Return the (x, y) coordinate for the center point of the cell that contains the specified text.  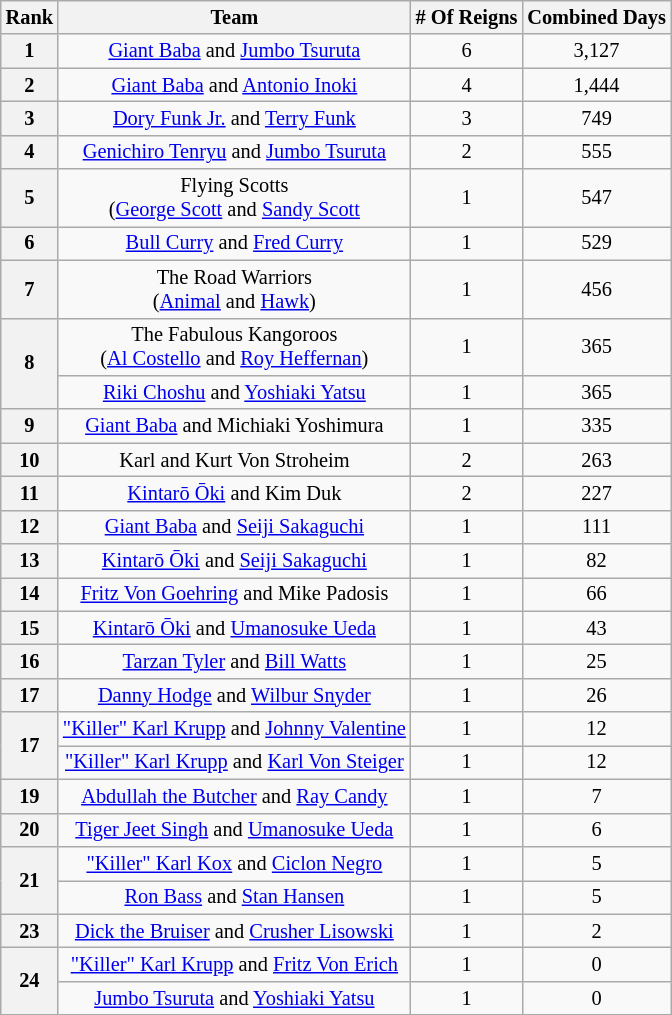
26 (596, 695)
21 (30, 880)
Ron Bass and Stan Hansen (234, 897)
Fritz Von Goehring and Mike Padosis (234, 594)
13 (30, 561)
263 (596, 460)
Tarzan Tyler and Bill Watts (234, 661)
1,444 (596, 85)
The Fabulous Kangoroos (Al Costello and Roy Heffernan) (234, 347)
Dick the Bruiser and Crusher Lisowski (234, 931)
82 (596, 561)
Giant Baba and Jumbo Tsuruta (234, 51)
Giant Baba and Michiaki Yoshimura (234, 426)
Flying Scotts (George Scott and Sandy Scott (234, 198)
Team (234, 17)
19 (30, 796)
11 (30, 493)
Danny Hodge and Wilbur Snyder (234, 695)
3,127 (596, 51)
Kintarō Ōki and Seiji Sakaguchi (234, 561)
111 (596, 527)
Kintarō Ōki and Kim Duk (234, 493)
547 (596, 198)
Genichiro Tenryu and Jumbo Tsuruta (234, 152)
Dory Funk Jr. and Terry Funk (234, 118)
66 (596, 594)
Kintarō Ōki and Umanosuke Ueda (234, 628)
Riki Choshu and Yoshiaki Yatsu (234, 392)
The Road Warriors (Animal and Hawk) (234, 289)
Giant Baba and Antonio Inoki (234, 85)
14 (30, 594)
Combined Days (596, 17)
23 (30, 931)
15 (30, 628)
Giant Baba and Seiji Sakaguchi (234, 527)
25 (596, 661)
335 (596, 426)
20 (30, 830)
227 (596, 493)
"Killer" Karl Kox and Ciclon Negro (234, 863)
16 (30, 661)
10 (30, 460)
"Killer" Karl Krupp and Fritz Von Erich (234, 964)
9 (30, 426)
Karl and Kurt Von Stroheim (234, 460)
Abdullah the Butcher and Ray Candy (234, 796)
Rank (30, 17)
Bull Curry and Fred Curry (234, 243)
24 (30, 980)
"Killer" Karl Krupp and Johnny Valentine (234, 729)
8 (30, 364)
43 (596, 628)
"Killer" Karl Krupp and Karl Von Steiger (234, 762)
749 (596, 118)
Tiger Jeet Singh and Umanosuke Ueda (234, 830)
# Of Reigns (467, 17)
529 (596, 243)
456 (596, 289)
555 (596, 152)
Jumbo Tsuruta and Yoshiaki Yatsu (234, 998)
